Detect which cell encompasses the target text, then output its (X, Y) center coordinate. 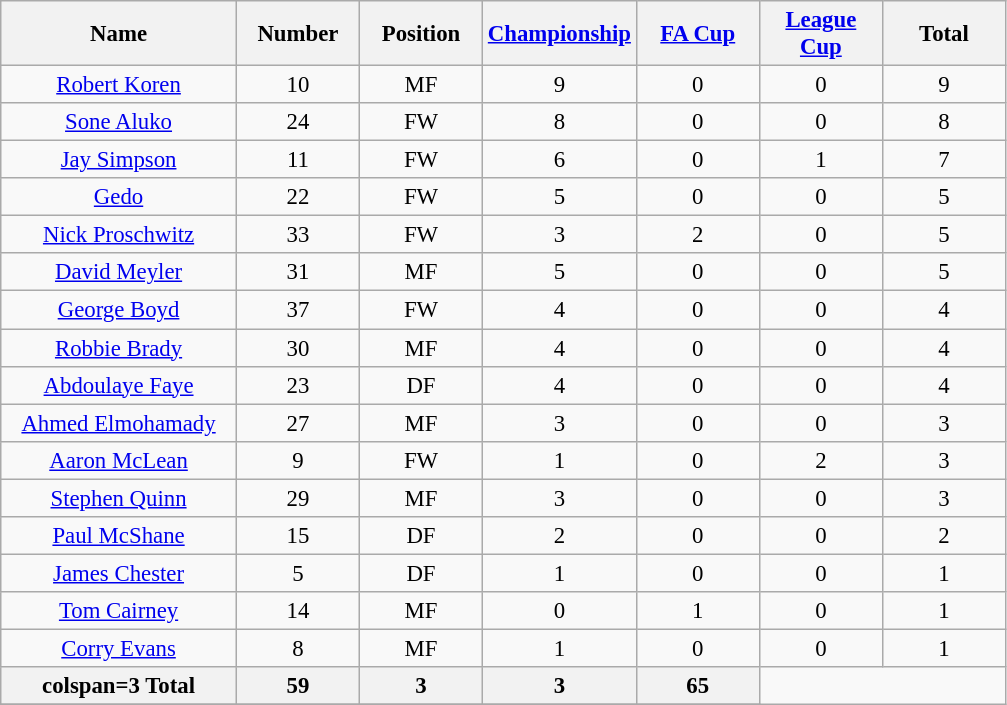
23 (298, 385)
31 (298, 273)
Abdoulaye Faye (119, 385)
colspan=3 Total (119, 686)
Tom Cairney (119, 611)
33 (298, 235)
Robbie Brady (119, 348)
24 (298, 122)
15 (298, 536)
Paul McShane (119, 536)
George Boyd (119, 310)
James Chester (119, 573)
Corry Evans (119, 648)
6 (560, 160)
14 (298, 611)
65 (698, 686)
Gedo (119, 197)
11 (298, 160)
29 (298, 498)
Total (944, 34)
Stephen Quinn (119, 498)
Position (420, 34)
37 (298, 310)
Name (119, 34)
Aaron McLean (119, 460)
Sone Aluko (119, 122)
10 (298, 85)
30 (298, 348)
David Meyler (119, 273)
Number (298, 34)
Championship (560, 34)
LeagueCup (820, 34)
7 (944, 160)
22 (298, 197)
FA Cup (698, 34)
Nick Proschwitz (119, 235)
59 (298, 686)
Ahmed Elmohamady (119, 423)
Robert Koren (119, 85)
Jay Simpson (119, 160)
27 (298, 423)
